Identify which cell holds the provided text, then report its (X, Y) central coordinate. 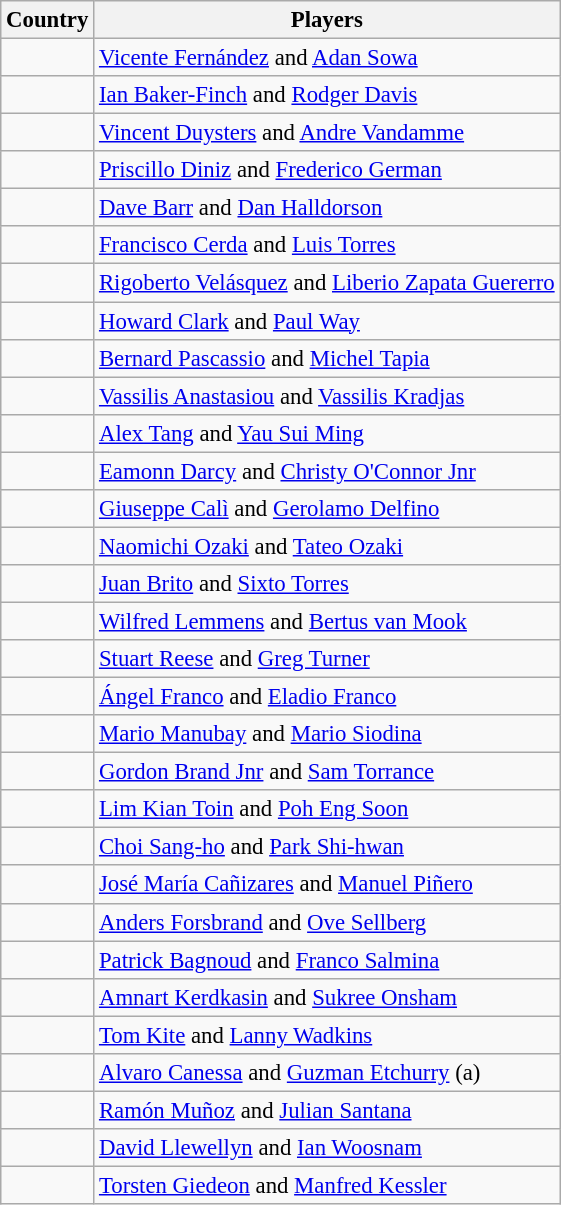
José María Cañizares and Manuel Piñero (327, 885)
David Llewellyn and Ian Woosnam (327, 1148)
Dave Barr and Dan Halldorson (327, 208)
Lim Kian Toin and Poh Eng Soon (327, 809)
Tom Kite and Lanny Wadkins (327, 1035)
Giuseppe Calì and Gerolamo Delfino (327, 509)
Priscillo Diniz and Frederico German (327, 170)
Choi Sang-ho and Park Shi-hwan (327, 847)
Alvaro Canessa and Guzman Etchurry (a) (327, 1073)
Torsten Giedeon and Manfred Kessler (327, 1185)
Howard Clark and Paul Way (327, 321)
Ángel Franco and Eladio Franco (327, 697)
Anders Forsbrand and Ove Sellberg (327, 922)
Vincent Duysters and Andre Vandamme (327, 133)
Ramón Muñoz and Julian Santana (327, 1110)
Vassilis Anastasiou and Vassilis Kradjas (327, 396)
Alex Tang and Yau Sui Ming (327, 433)
Juan Brito and Sixto Torres (327, 584)
Wilfred Lemmens and Bertus van Mook (327, 621)
Rigoberto Velásquez and Liberio Zapata Guererro (327, 283)
Vicente Fernández and Adan Sowa (327, 58)
Francisco Cerda and Luis Torres (327, 245)
Mario Manubay and Mario Siodina (327, 734)
Amnart Kerdkasin and Sukree Onsham (327, 997)
Gordon Brand Jnr and Sam Torrance (327, 772)
Ian Baker-Finch and Rodger Davis (327, 95)
Patrick Bagnoud and Franco Salmina (327, 960)
Country (48, 20)
Bernard Pascassio and Michel Tapia (327, 358)
Players (327, 20)
Naomichi Ozaki and Tateo Ozaki (327, 546)
Stuart Reese and Greg Turner (327, 659)
Eamonn Darcy and Christy O'Connor Jnr (327, 471)
